Scan for the cell matching the given text and deliver its [X, Y] coordinate at center. 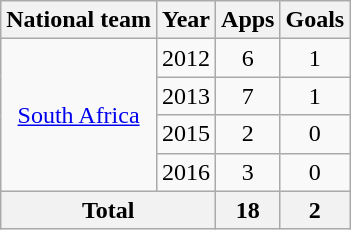
3 [248, 172]
2012 [186, 58]
7 [248, 96]
2016 [186, 172]
2015 [186, 134]
6 [248, 58]
National team [79, 20]
Total [108, 210]
Apps [248, 20]
2013 [186, 96]
Year [186, 20]
18 [248, 210]
South Africa [79, 115]
Goals [315, 20]
